Detect which cell encompasses the target text, then output its [x, y] center coordinate. 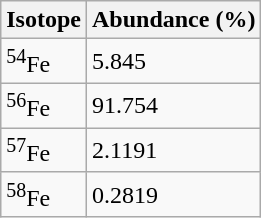
54Fe [44, 62]
57Fe [44, 150]
5.845 [173, 62]
2.1191 [173, 150]
Isotope [44, 20]
0.2819 [173, 194]
91.754 [173, 106]
58Fe [44, 194]
Abundance (%) [173, 20]
56Fe [44, 106]
